Find where the given text appears and provide that cell's center as [X, Y] coordinate. 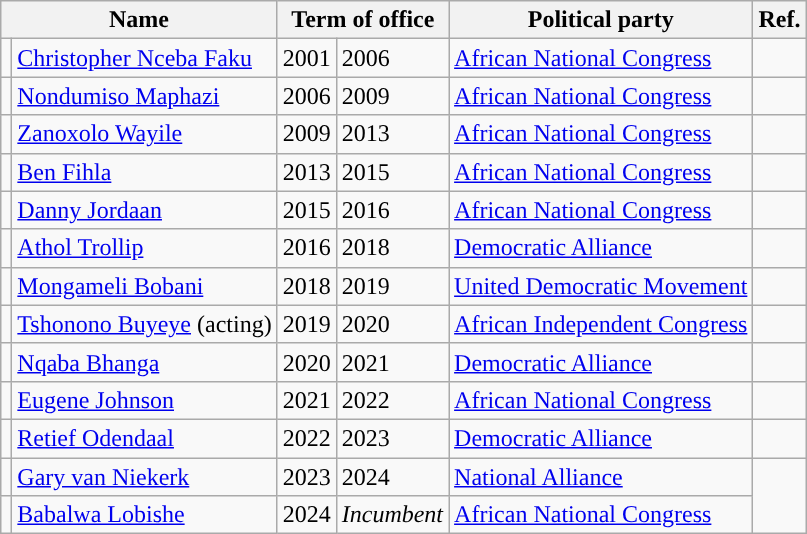
African Independent Congress [601, 324]
Term of office [362, 20]
Gary van Niekerk [144, 477]
Name [139, 20]
United Democratic Movement [601, 286]
Nqaba Bhanga [144, 362]
Tshonono Buyeye (acting) [144, 324]
Ref. [780, 20]
Political party [601, 20]
Mongameli Bobani [144, 286]
Danny Jordaan [144, 210]
Eugene Johnson [144, 400]
Zanoxolo Wayile [144, 134]
Christopher Nceba Faku [144, 58]
Ben Fihla [144, 172]
Athol Trollip [144, 248]
Incumbent [392, 515]
2001 [306, 58]
Nondumiso Maphazi [144, 96]
Retief Odendaal [144, 438]
National Alliance [601, 477]
Babalwa Lobishe [144, 515]
